Capture the cell that displays the provided text and extract its (x, y) central coordinate. 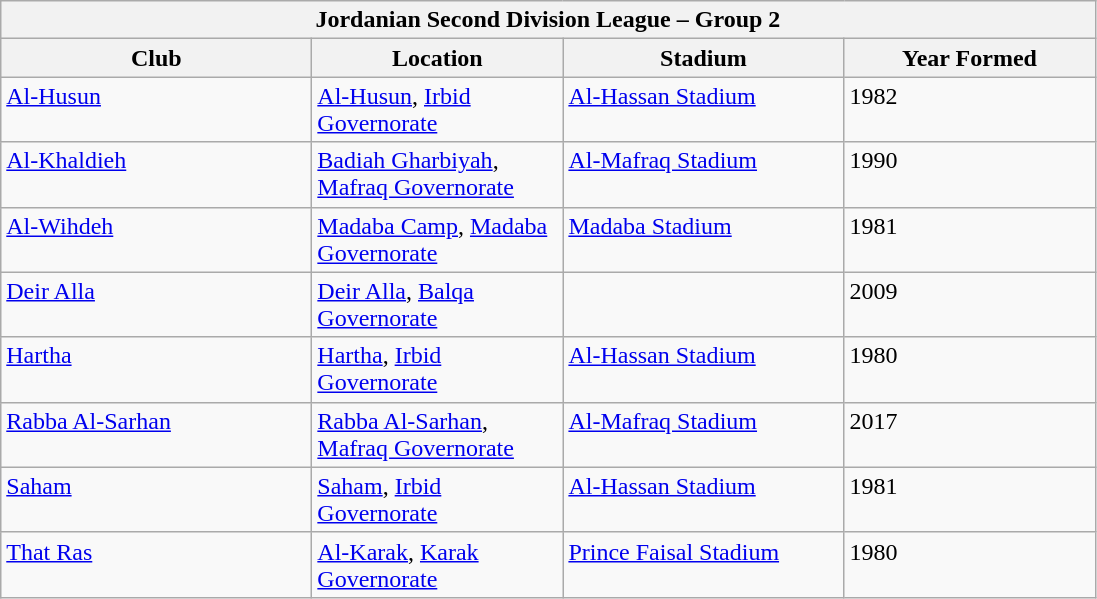
Deir Alla, Balqa Governorate (438, 304)
Madaba Camp, Madaba Governorate (438, 240)
2017 (970, 434)
Rabba Al-Sarhan, Mafraq Governorate (438, 434)
1982 (970, 110)
Prince Faisal Stadium (704, 564)
Location (438, 58)
Al-Wihdeh (156, 240)
Al-Karak, Karak Governorate (438, 564)
Badiah Gharbiyah, Mafraq Governorate (438, 174)
Al-Husun, Irbid Governorate (438, 110)
Jordanian Second Division League – Group 2 (548, 20)
Club (156, 58)
Stadium (704, 58)
Saham, Irbid Governorate (438, 500)
Al-Khaldieh (156, 174)
That Ras (156, 564)
Year Formed (970, 58)
Rabba Al-Sarhan (156, 434)
Hartha, Irbid Governorate (438, 370)
2009 (970, 304)
Hartha (156, 370)
Saham (156, 500)
1990 (970, 174)
Madaba Stadium (704, 240)
Deir Alla (156, 304)
Al-Husun (156, 110)
